For the text-containing cell, return its midpoint in (X, Y) coordinate format. 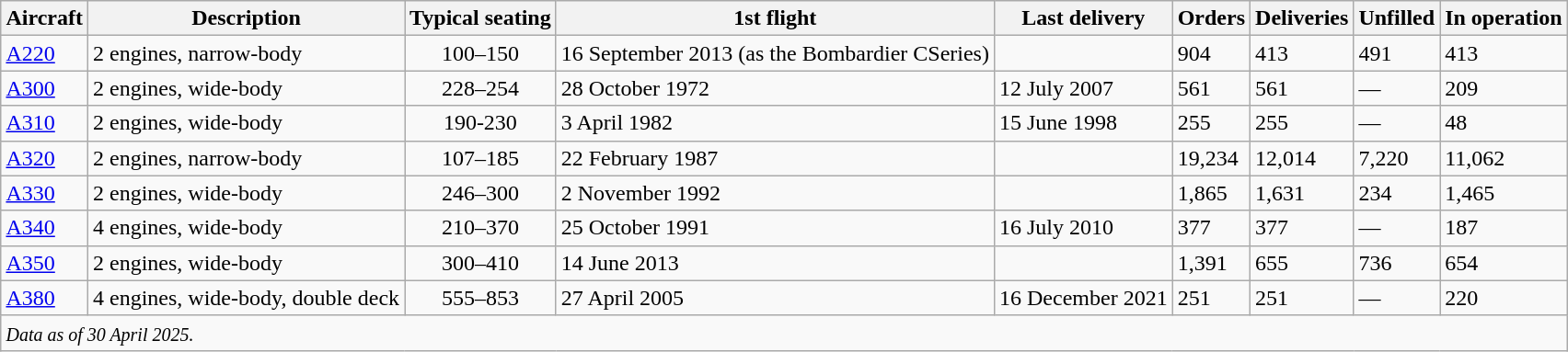
1st flight (775, 18)
19,234 (1211, 158)
107–185 (480, 158)
3 April 1982 (775, 123)
736 (1397, 263)
1,865 (1211, 193)
Orders (1211, 18)
Description (246, 18)
234 (1397, 193)
655 (1302, 263)
Typical seating (480, 18)
16 September 2013 (as the Bombardier CSeries) (775, 53)
A220 (44, 53)
7,220 (1397, 158)
904 (1211, 53)
300–410 (480, 263)
1,631 (1302, 193)
555–853 (480, 298)
A330 (44, 193)
2 November 1992 (775, 193)
A310 (44, 123)
28 October 1972 (775, 88)
25 October 1991 (775, 228)
100–150 (480, 53)
187 (1504, 228)
228–254 (480, 88)
12,014 (1302, 158)
Deliveries (1302, 18)
22 February 1987 (775, 158)
4 engines, wide-body, double deck (246, 298)
In operation (1504, 18)
A300 (44, 88)
220 (1504, 298)
491 (1397, 53)
Last delivery (1083, 18)
16 July 2010 (1083, 228)
15 June 1998 (1083, 123)
48 (1504, 123)
11,062 (1504, 158)
Data as of 30 April 2025. (784, 333)
210–370 (480, 228)
Unfilled (1397, 18)
16 December 2021 (1083, 298)
A320 (44, 158)
27 April 2005 (775, 298)
1,391 (1211, 263)
12 July 2007 (1083, 88)
4 engines, wide-body (246, 228)
654 (1504, 263)
1,465 (1504, 193)
A350 (44, 263)
A380 (44, 298)
246–300 (480, 193)
A340 (44, 228)
Aircraft (44, 18)
14 June 2013 (775, 263)
190-230 (480, 123)
209 (1504, 88)
